Determine the (x, y) coordinate at the center of the cell enclosing the given text.  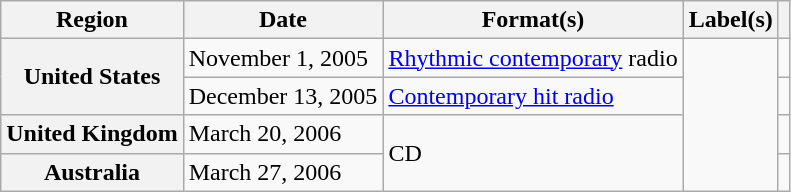
Australia (92, 172)
Format(s) (533, 20)
Date (283, 20)
Contemporary hit radio (533, 96)
United Kingdom (92, 134)
November 1, 2005 (283, 58)
CD (533, 153)
Region (92, 20)
United States (92, 77)
Rhythmic contemporary radio (533, 58)
March 20, 2006 (283, 134)
Label(s) (730, 20)
March 27, 2006 (283, 172)
December 13, 2005 (283, 96)
